Provide the (x, y) coordinate of the cell's center where the given text is located.  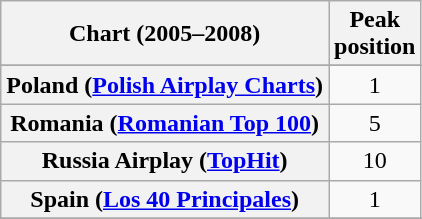
Poland (Polish Airplay Charts) (165, 85)
Spain (Los 40 Principales) (165, 199)
10 (375, 161)
Peakposition (375, 34)
Chart (2005–2008) (165, 34)
5 (375, 123)
Romania (Romanian Top 100) (165, 123)
Russia Airplay (TopHit) (165, 161)
